Pinpoint the cell where the given text exists, returning its (x, y) midpoint coordinate. 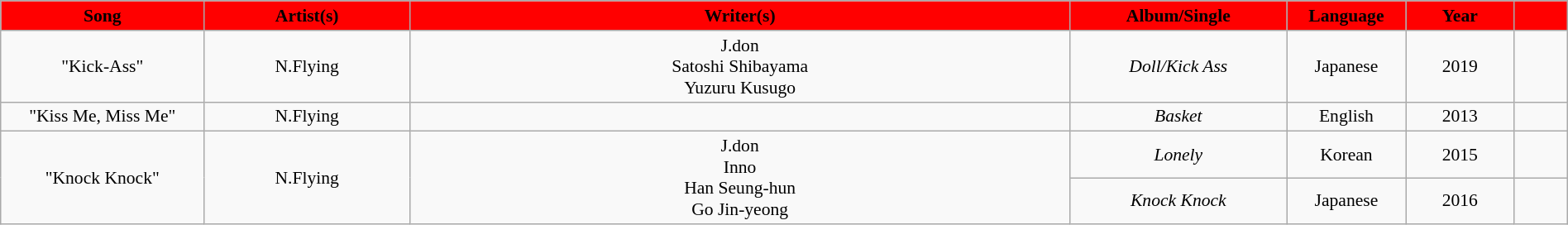
J.don Satoshi Shibayama Yuzuru Kusugo (740, 66)
Basket (1178, 117)
"Knock Knock" (103, 178)
Album/Single (1178, 16)
English (1346, 117)
"Kick-Ass" (103, 66)
2015 (1460, 155)
Korean (1346, 155)
2013 (1460, 117)
Lonely (1178, 155)
Writer(s) (740, 16)
Song (103, 16)
Language (1346, 16)
2016 (1460, 201)
2019 (1460, 66)
Doll/Kick Ass (1178, 66)
Year (1460, 16)
Artist(s) (308, 16)
J.don Inno Han Seung-hun Go Jin-yeong (740, 178)
"Kiss Me, Miss Me" (103, 117)
Knock Knock (1178, 201)
